Extract the [x, y] coordinate from the center of the cell holding the provided text.  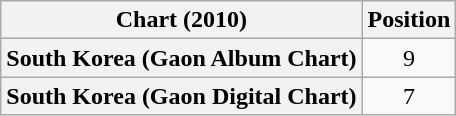
Position [409, 20]
7 [409, 96]
South Korea (Gaon Album Chart) [182, 58]
9 [409, 58]
South Korea (Gaon Digital Chart) [182, 96]
Chart (2010) [182, 20]
